Identify which cell holds the provided text, then report its (X, Y) central coordinate. 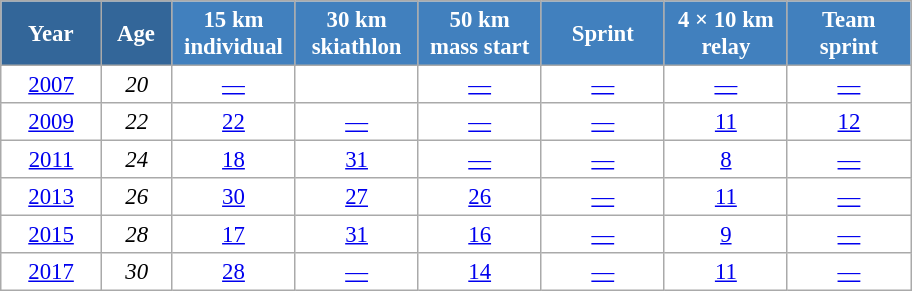
2015 (52, 235)
50 km mass start (480, 34)
15 km individual (234, 34)
Age (136, 34)
2011 (52, 160)
28 (136, 235)
8 (726, 160)
2013 (52, 197)
16 (480, 235)
20 (136, 85)
Sprint (602, 34)
30 km skiathlon (356, 34)
4 × 10 km relay (726, 34)
18 (234, 160)
2009 (52, 122)
Team sprint (848, 34)
30 (234, 197)
9 (726, 235)
Year (52, 34)
24 (136, 160)
17 (234, 235)
12 (848, 122)
2007 (52, 85)
27 (356, 197)
